Detect which cell encompasses the target text, then output its [X, Y] center coordinate. 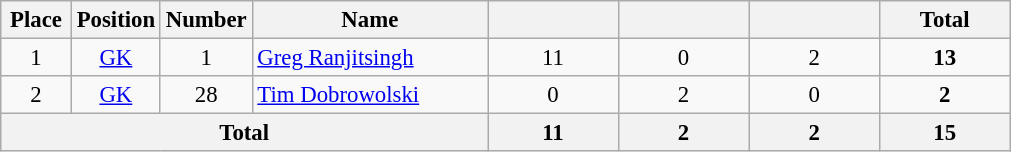
13 [944, 58]
Greg Ranjitsingh [370, 58]
Position [116, 20]
Tim Dobrowolski [370, 95]
28 [206, 95]
Number [206, 20]
15 [944, 133]
Place [36, 20]
Name [370, 20]
